From the cell containing the given text, extract its center point as (x, y) coordinate. 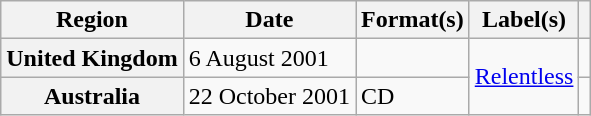
Relentless (524, 77)
Format(s) (413, 20)
United Kingdom (92, 58)
Label(s) (524, 20)
Region (92, 20)
Australia (92, 96)
22 October 2001 (269, 96)
6 August 2001 (269, 58)
Date (269, 20)
CD (413, 96)
